Extract the (X, Y) coordinate from the center of the cell holding the provided text.  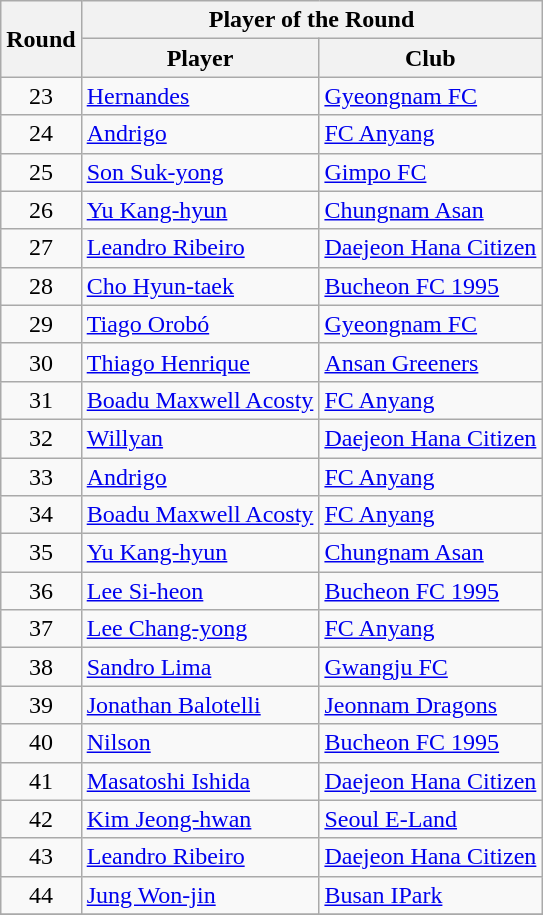
32 (41, 438)
Cho Hyun-taek (200, 286)
Jung Won-jin (200, 895)
Lee Chang-yong (200, 629)
Hernandes (200, 96)
Busan IPark (430, 895)
Tiago Orobó (200, 324)
Willyan (200, 438)
Ansan Greeners (430, 362)
34 (41, 515)
Club (430, 58)
Sandro Lima (200, 667)
Nilson (200, 743)
Gimpo FC (430, 172)
Seoul E-Land (430, 819)
Jeonnam Dragons (430, 705)
40 (41, 743)
Player of the Round (312, 20)
26 (41, 210)
39 (41, 705)
37 (41, 629)
25 (41, 172)
31 (41, 400)
24 (41, 134)
41 (41, 781)
Lee Si-heon (200, 591)
33 (41, 477)
29 (41, 324)
Jonathan Balotelli (200, 705)
35 (41, 553)
43 (41, 857)
Kim Jeong-hwan (200, 819)
30 (41, 362)
23 (41, 96)
Son Suk-yong (200, 172)
28 (41, 286)
Thiago Henrique (200, 362)
Masatoshi Ishida (200, 781)
36 (41, 591)
27 (41, 248)
Gwangju FC (430, 667)
42 (41, 819)
Player (200, 58)
Round (41, 39)
38 (41, 667)
44 (41, 895)
